Scan for the cell matching the given text and deliver its (x, y) coordinate at center. 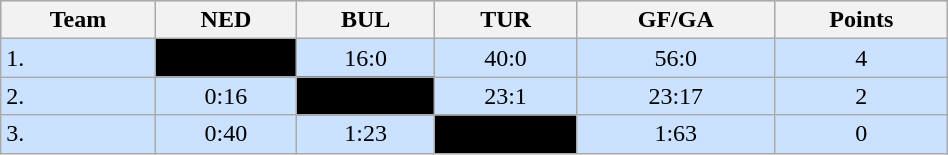
GF/GA (676, 20)
0:40 (226, 134)
0:16 (226, 96)
2. (78, 96)
Points (861, 20)
4 (861, 58)
16:0 (366, 58)
2 (861, 96)
0 (861, 134)
Team (78, 20)
NED (226, 20)
1. (78, 58)
1:23 (366, 134)
1:63 (676, 134)
3. (78, 134)
23:1 (506, 96)
40:0 (506, 58)
23:17 (676, 96)
56:0 (676, 58)
TUR (506, 20)
BUL (366, 20)
